Provide the [x, y] coordinate of the cell's center where the given text is located.  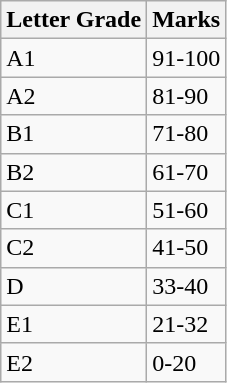
71-80 [186, 134]
0-20 [186, 362]
Marks [186, 20]
B1 [74, 134]
51-60 [186, 210]
Letter Grade [74, 20]
A1 [74, 58]
21-32 [186, 324]
A2 [74, 96]
33-40 [186, 286]
E1 [74, 324]
C2 [74, 248]
61-70 [186, 172]
81-90 [186, 96]
D [74, 286]
E2 [74, 362]
C1 [74, 210]
91-100 [186, 58]
41-50 [186, 248]
B2 [74, 172]
